Extract the [x, y] coordinate from the center of the cell holding the provided text.  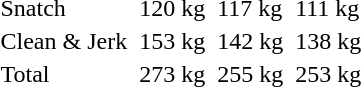
142 kg [250, 41]
153 kg [172, 41]
